Capture the cell that displays the provided text and extract its [x, y] central coordinate. 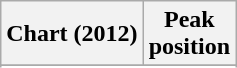
Peakposition [189, 34]
Chart (2012) [72, 34]
